Locate the cell with the specified text and output its [X, Y] center coordinate. 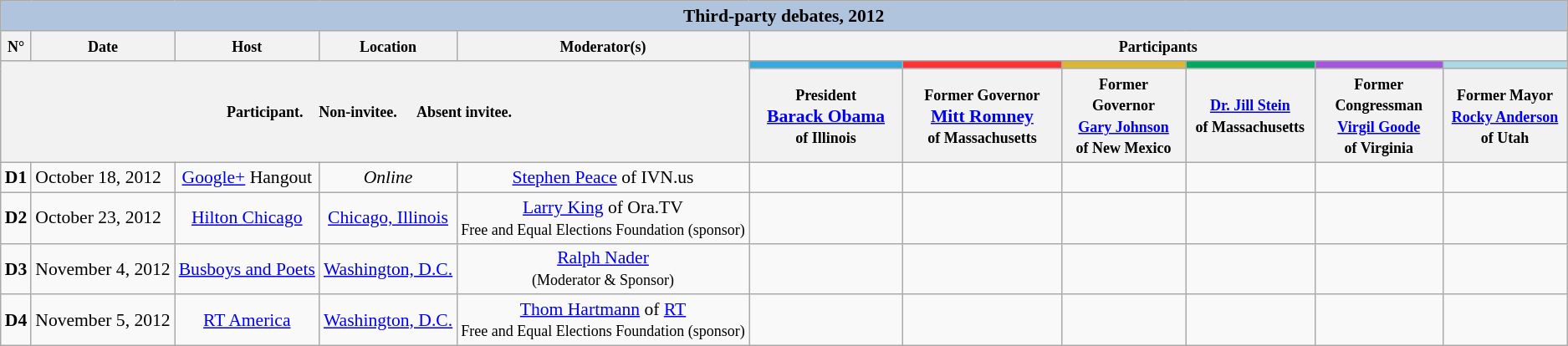
Ralph Nader(Moderator & Sponsor) [603, 269]
Date [102, 46]
D4 [17, 321]
Google+ Hangout [248, 178]
Online [388, 178]
N° [17, 46]
Busboys and Poets [248, 269]
D3 [17, 269]
Former MayorRocky Andersonof Utah [1504, 116]
D1 [17, 178]
October 18, 2012 [102, 178]
Hilton Chicago [248, 217]
Dr. Jill Steinof Massachusetts [1250, 116]
Chicago, Illinois [388, 217]
Participants [1158, 46]
Location [388, 46]
October 23, 2012 [102, 217]
Former GovernorGary Johnsonof New Mexico [1123, 116]
Former CongressmanVirgil Goodeof Virginia [1378, 116]
Third-party debates, 2012 [784, 16]
Thom Hartmann of RTFree and Equal Elections Foundation (sponsor) [603, 321]
Moderator(s) [603, 46]
PresidentBarack Obamaof Illinois [826, 116]
Host [248, 46]
November 5, 2012 [102, 321]
Larry King of Ora.TVFree and Equal Elections Foundation (sponsor) [603, 217]
D2 [17, 217]
November 4, 2012 [102, 269]
Former GovernorMitt Romneyof Massachusetts [982, 116]
Stephen Peace of IVN.us [603, 178]
Participant. Non-invitee. Absent invitee. [375, 111]
RT America [248, 321]
